From the cell containing the given text, extract its center point as (X, Y) coordinate. 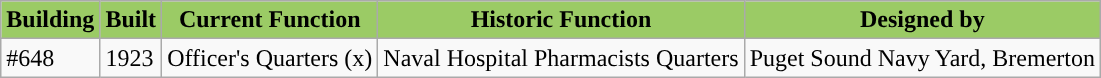
Naval Hospital Pharmacists Quarters (561, 58)
Designed by (922, 20)
Building (50, 20)
#648 (50, 58)
Built (131, 20)
Officer's Quarters (x) (270, 58)
Current Function (270, 20)
1923 (131, 58)
Puget Sound Navy Yard, Bremerton (922, 58)
Historic Function (561, 20)
